Pinpoint the cell where the given text exists, returning its [x, y] midpoint coordinate. 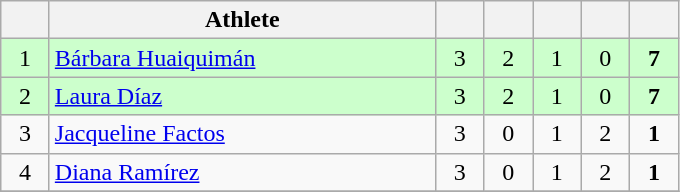
4 [26, 172]
Jacqueline Factos [242, 134]
Diana Ramírez [242, 172]
Bárbara Huaiquimán [242, 58]
Athlete [242, 20]
Laura Díaz [242, 96]
